Output the (X, Y) coordinate of the center of the cell containing the given text.  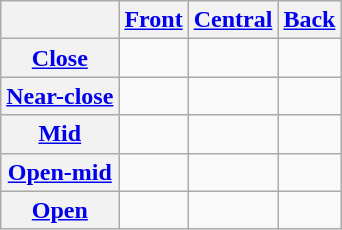
Front (154, 20)
Close (60, 58)
Open (60, 210)
Mid (60, 134)
Central (233, 20)
Back (310, 20)
Open-mid (60, 172)
Near-close (60, 96)
